Identify which cell holds the provided text, then report its (x, y) central coordinate. 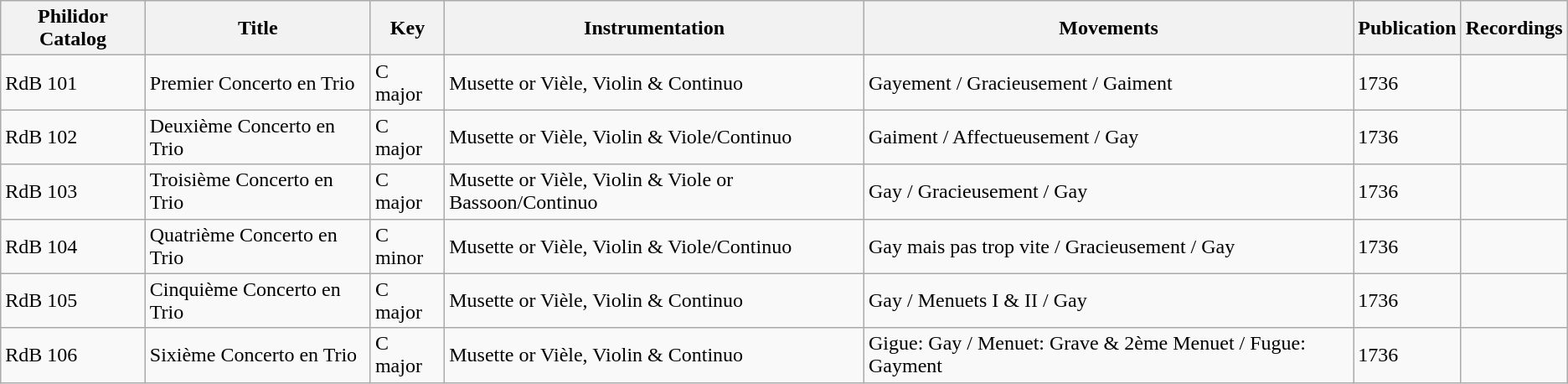
RdB 105 (73, 300)
C minor (407, 246)
RdB 101 (73, 82)
RdB 104 (73, 246)
Sixième Concerto en Trio (258, 355)
Gigue: Gay / Menuet: Grave & 2ème Menuet / Fugue: Gayment (1109, 355)
Troisième Concerto en Trio (258, 191)
Recordings (1514, 29)
RdB 102 (73, 138)
Gay / Menuets I & II / Gay (1109, 300)
Instrumentation (655, 29)
Gaiment / Affectueusement / Gay (1109, 138)
Gay / Gracieusement / Gay (1109, 191)
Movements (1109, 29)
Key (407, 29)
Gayement / Gracieusement / Gaiment (1109, 82)
Deuxième Concerto en Trio (258, 138)
Gay mais pas trop vite / Gracieusement / Gay (1109, 246)
Quatrième Concerto en Trio (258, 246)
RdB 106 (73, 355)
Premier Concerto en Trio (258, 82)
RdB 103 (73, 191)
Publication (1407, 29)
Title (258, 29)
Cinquième Concerto en Trio (258, 300)
Musette or Vièle, Violin & Viole or Bassoon/Continuo (655, 191)
Philidor Catalog (73, 29)
